Provide the [X, Y] coordinate of the cell's center where the given text is located.  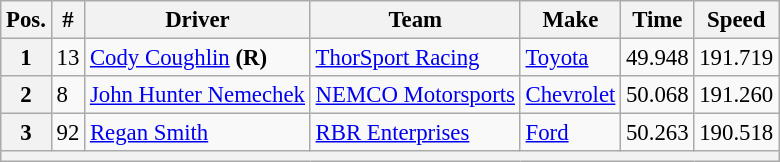
Pos. [26, 20]
191.260 [736, 95]
50.263 [658, 133]
Cody Coughlin (R) [198, 58]
RBR Enterprises [415, 133]
2 [26, 95]
John Hunter Nemechek [198, 95]
92 [68, 133]
ThorSport Racing [415, 58]
Toyota [570, 58]
8 [68, 95]
1 [26, 58]
Speed [736, 20]
Time [658, 20]
Chevrolet [570, 95]
3 [26, 133]
Team [415, 20]
Ford [570, 133]
Regan Smith [198, 133]
191.719 [736, 58]
Driver [198, 20]
190.518 [736, 133]
Make [570, 20]
# [68, 20]
49.948 [658, 58]
13 [68, 58]
50.068 [658, 95]
NEMCO Motorsports [415, 95]
